Search for the cell housing the specified text and yield its [x, y] center coordinate. 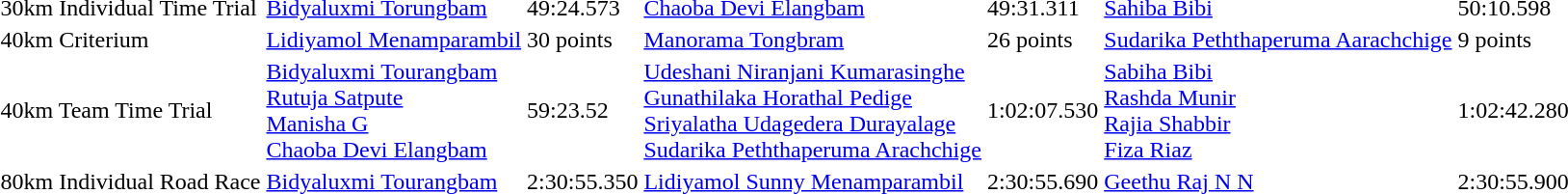
59:23.52 [583, 110]
Manorama Tongbram [813, 40]
Lidiyamol Menamparambil [394, 40]
26 points [1042, 40]
Udeshani Niranjani KumarasingheGunathilaka Horathal PedigeSriyalatha Udagedera DurayalageSudarika Peththaperuma Arachchige [813, 110]
30 points [583, 40]
Sabiha BibiRashda MunirRajia ShabbirFiza Riaz [1278, 110]
Bidyaluxmi TourangbamRutuja SatputeManisha GChaoba Devi Elangbam [394, 110]
Sudarika Peththaperuma Aarachchige [1278, 40]
1:02:07.530 [1042, 110]
